Scan for the cell matching the given text and deliver its [x, y] coordinate at center. 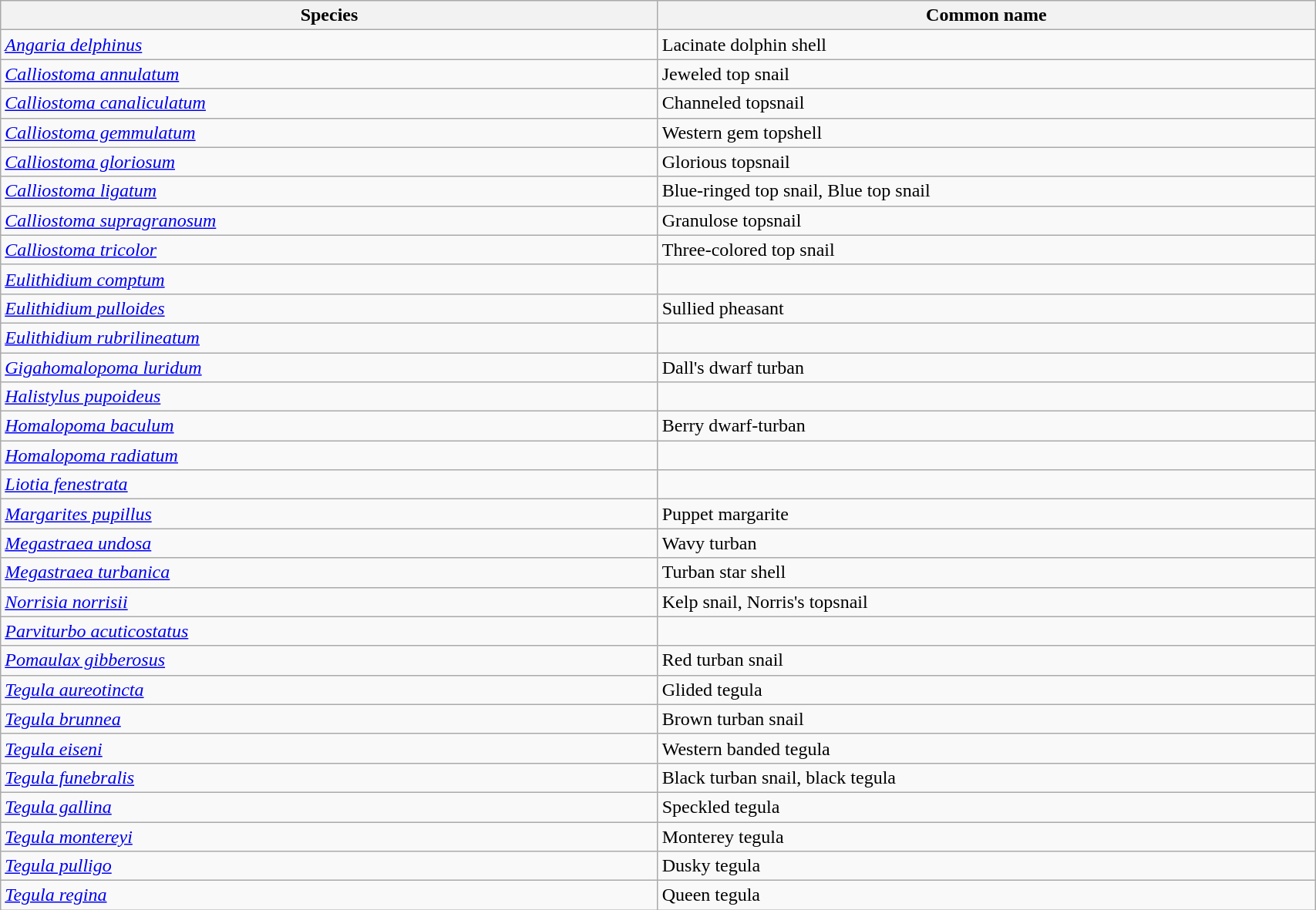
Calliostoma tricolor [329, 250]
Tegula aureotincta [329, 690]
Granulose topsnail [986, 220]
Megastraea turbanica [329, 573]
Brown turban snail [986, 719]
Lacinate dolphin shell [986, 45]
Tegula regina [329, 895]
Queen tegula [986, 895]
Dall's dwarf turban [986, 368]
Tegula pulligo [329, 866]
Gigahomalopoma luridum [329, 368]
Tegula montereyi [329, 836]
Dusky tegula [986, 866]
Parviturbo acuticostatus [329, 631]
Black turban snail, black tegula [986, 777]
Liotia fenestrata [329, 485]
Calliostoma supragranosum [329, 220]
Speckled tegula [986, 807]
Homalopoma radiatum [329, 455]
Glorious topsnail [986, 162]
Angaria delphinus [329, 45]
Eulithidium rubrilineatum [329, 337]
Species [329, 15]
Berry dwarf-turban [986, 426]
Tegula funebralis [329, 777]
Blue-ringed top snail, Blue top snail [986, 191]
Eulithidium comptum [329, 279]
Sullied pheasant [986, 308]
Channeled topsnail [986, 103]
Tegula gallina [329, 807]
Calliostoma gemmulatum [329, 133]
Megastraea undosa [329, 543]
Calliostoma canaliculatum [329, 103]
Jeweled top snail [986, 74]
Three-colored top snail [986, 250]
Wavy turban [986, 543]
Calliostoma ligatum [329, 191]
Pomaulax gibberosus [329, 660]
Turban star shell [986, 573]
Western gem topshell [986, 133]
Calliostoma annulatum [329, 74]
Tegula eiseni [329, 748]
Halistylus pupoideus [329, 397]
Margarites pupillus [329, 514]
Homalopoma baculum [329, 426]
Red turban snail [986, 660]
Common name [986, 15]
Norrisia norrisii [329, 602]
Puppet margarite [986, 514]
Monterey tegula [986, 836]
Glided tegula [986, 690]
Tegula brunnea [329, 719]
Eulithidium pulloides [329, 308]
Calliostoma gloriosum [329, 162]
Western banded tegula [986, 748]
Kelp snail, Norris's topsnail [986, 602]
